For the text-containing cell, return its midpoint in (x, y) coordinate format. 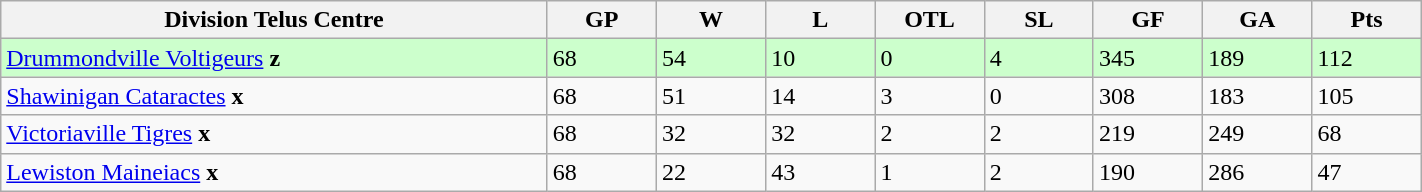
GF (1148, 20)
4 (1038, 58)
Shawinigan Cataractes x (274, 96)
219 (1148, 134)
345 (1148, 58)
105 (1366, 96)
22 (710, 172)
Division Telus Centre (274, 20)
Pts (1366, 20)
Victoriaville Tigres x (274, 134)
OTL (930, 20)
308 (1148, 96)
Drummondville Voltigeurs z (274, 58)
189 (1258, 58)
L (820, 20)
W (710, 20)
249 (1258, 134)
10 (820, 58)
43 (820, 172)
1 (930, 172)
54 (710, 58)
286 (1258, 172)
Lewiston Maineiacs x (274, 172)
GA (1258, 20)
14 (820, 96)
47 (1366, 172)
GP (602, 20)
SL (1038, 20)
112 (1366, 58)
3 (930, 96)
51 (710, 96)
190 (1148, 172)
183 (1258, 96)
